Detect which cell encompasses the target text, then output its [X, Y] center coordinate. 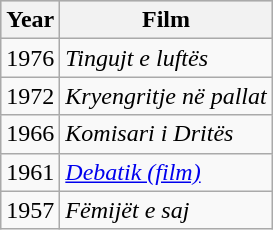
Tingujt e luftës [166, 58]
Debatik (film) [166, 172]
Year [30, 20]
Film [166, 20]
1957 [30, 210]
Kryengritje në pallat [166, 96]
1976 [30, 58]
1961 [30, 172]
1966 [30, 134]
Komisari i Dritës [166, 134]
Fëmijët e saj [166, 210]
1972 [30, 96]
